Output the [X, Y] coordinate of the center of the cell containing the given text.  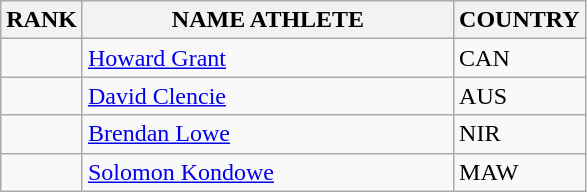
RANK [42, 20]
NIR [520, 134]
Solomon Kondowe [268, 172]
CAN [520, 58]
Brendan Lowe [268, 134]
MAW [520, 172]
David Clencie [268, 96]
Howard Grant [268, 58]
NAME ATHLETE [268, 20]
COUNTRY [520, 20]
AUS [520, 96]
